Return the (x, y) coordinate for the center point of the cell that contains the specified text.  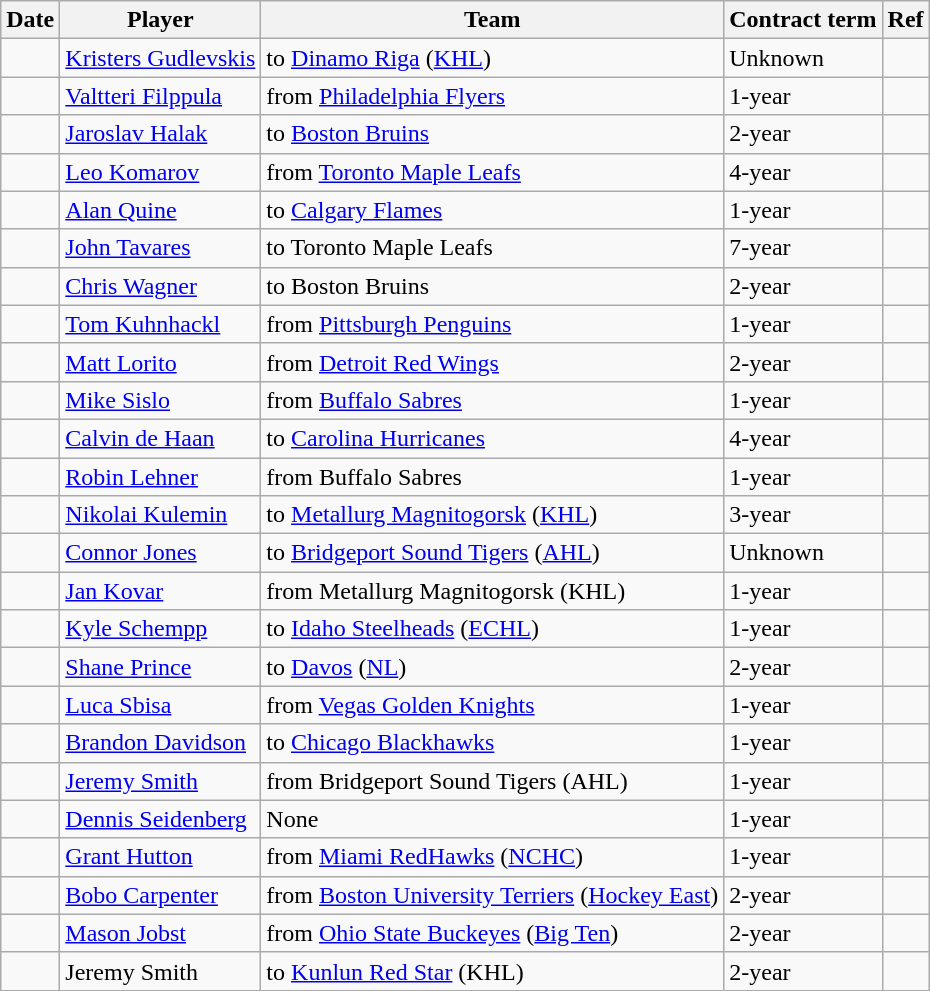
Kristers Gudlevskis (160, 58)
from Miami RedHawks (NCHC) (492, 857)
John Tavares (160, 248)
Matt Lorito (160, 362)
3-year (803, 515)
from Ohio State Buckeyes (Big Ten) (492, 933)
Jan Kovar (160, 591)
to Toronto Maple Leafs (492, 248)
Robin Lehner (160, 477)
Team (492, 20)
Mike Sislo (160, 400)
to Dinamo Riga (KHL) (492, 58)
from Boston University Terriers (Hockey East) (492, 895)
from Bridgeport Sound Tigers (AHL) (492, 781)
Nikolai Kulemin (160, 515)
Connor Jones (160, 553)
to Carolina Hurricanes (492, 438)
Calvin de Haan (160, 438)
Dennis Seidenberg (160, 819)
Jaroslav Halak (160, 134)
to Kunlun Red Star (KHL) (492, 971)
Alan Quine (160, 210)
Contract term (803, 20)
7-year (803, 248)
to Bridgeport Sound Tigers (AHL) (492, 553)
to Metallurg Magnitogorsk (KHL) (492, 515)
Player (160, 20)
from Philadelphia Flyers (492, 96)
Ref (906, 20)
Tom Kuhnhackl (160, 324)
from Metallurg Magnitogorsk (KHL) (492, 591)
Leo Komarov (160, 172)
to Calgary Flames (492, 210)
from Toronto Maple Leafs (492, 172)
from Vegas Golden Knights (492, 705)
Valtteri Filppula (160, 96)
Kyle Schempp (160, 629)
Bobo Carpenter (160, 895)
Date (30, 20)
from Pittsburgh Penguins (492, 324)
from Detroit Red Wings (492, 362)
Luca Sbisa (160, 705)
to Davos (NL) (492, 667)
to Chicago Blackhawks (492, 743)
Shane Prince (160, 667)
Brandon Davidson (160, 743)
None (492, 819)
Chris Wagner (160, 286)
to Idaho Steelheads (ECHL) (492, 629)
Mason Jobst (160, 933)
Grant Hutton (160, 857)
